Output the (X, Y) coordinate of the center of the cell containing the given text.  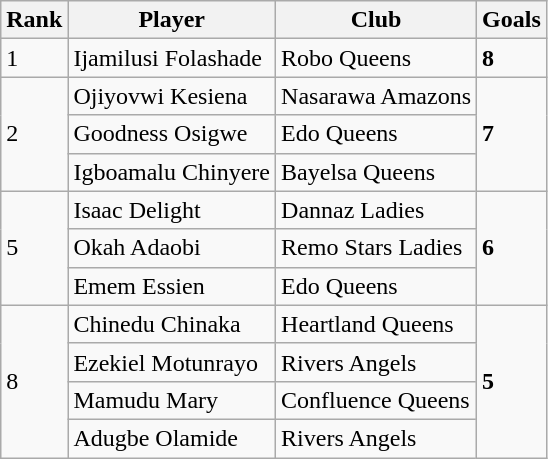
Okah Adaobi (172, 248)
Player (172, 20)
Confluence Queens (376, 400)
Rank (34, 20)
Isaac Delight (172, 210)
Heartland Queens (376, 324)
Mamudu Mary (172, 400)
Emem Essien (172, 286)
Goodness Osigwe (172, 134)
1 (34, 58)
Ojiyovwi Kesiena (172, 96)
Remo Stars Ladies (376, 248)
Robo Queens (376, 58)
Bayelsa Queens (376, 172)
Adugbe Olamide (172, 438)
2 (34, 134)
Chinedu Chinaka (172, 324)
Club (376, 20)
6 (512, 248)
7 (512, 134)
Dannaz Ladies (376, 210)
Ezekiel Motunrayo (172, 362)
Nasarawa Amazons (376, 96)
Igboamalu Chinyere (172, 172)
Goals (512, 20)
Ijamilusi Folashade (172, 58)
